Detect which cell encompasses the target text, then output its [x, y] center coordinate. 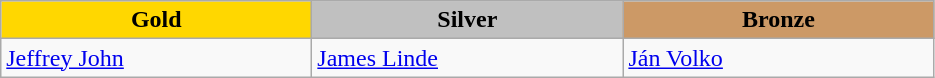
James Linde [468, 58]
Silver [468, 20]
Jeffrey John [156, 58]
Ján Volko [778, 58]
Gold [156, 20]
Bronze [778, 20]
